Pinpoint the cell where the given text exists, returning its (x, y) midpoint coordinate. 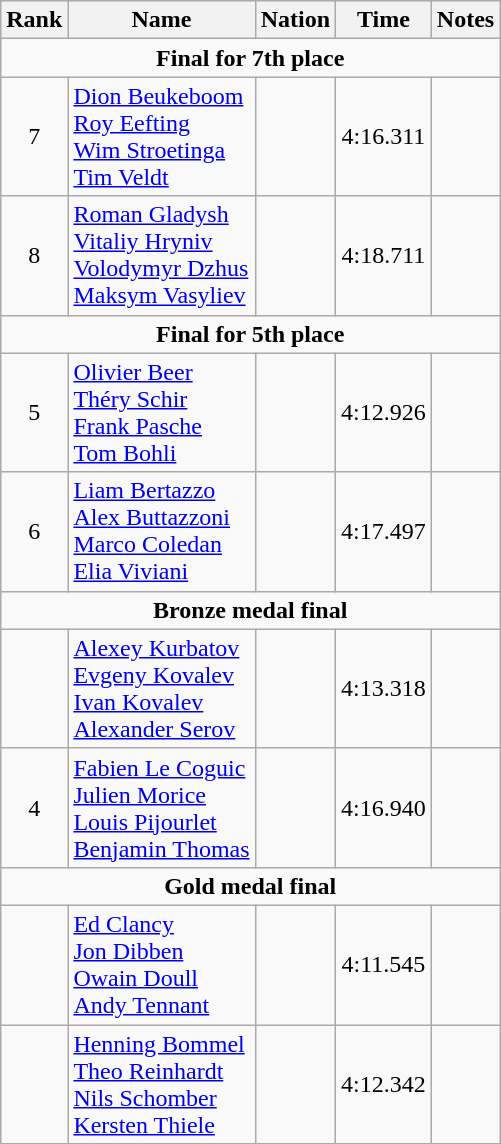
Rank (34, 20)
4:12.342 (384, 1084)
4:16.311 (384, 136)
Final for 5th place (250, 334)
Bronze medal final (250, 610)
Notes (465, 20)
6 (34, 532)
4:13.318 (384, 688)
4:18.711 (384, 256)
Liam BertazzoAlex ButtazzoniMarco ColedanElia Viviani (162, 532)
Alexey KurbatovEvgeny KovalevIvan KovalevAlexander Serov (162, 688)
4 (34, 808)
Gold medal final (250, 886)
4:17.497 (384, 532)
Fabien Le CoguicJulien MoriceLouis PijourletBenjamin Thomas (162, 808)
Ed ClancyJon DibbenOwain DoullAndy Tennant (162, 964)
Henning BommelTheo ReinhardtNils SchomberKersten Thiele (162, 1084)
Time (384, 20)
Nation (295, 20)
Dion BeukeboomRoy EeftingWim StroetingaTim Veldt (162, 136)
Name (162, 20)
Olivier BeerThéry SchirFrank PascheTom Bohli (162, 412)
4:11.545 (384, 964)
5 (34, 412)
Roman GladyshVitaliy HrynivVolodymyr DzhusMaksym Vasyliev (162, 256)
4:12.926 (384, 412)
4:16.940 (384, 808)
8 (34, 256)
7 (34, 136)
Final for 7th place (250, 58)
